Find where the given text appears and provide that cell's center as (X, Y) coordinate. 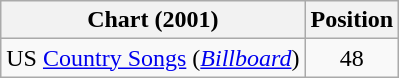
Chart (2001) (153, 20)
US Country Songs (Billboard) (153, 58)
48 (352, 58)
Position (352, 20)
